Pinpoint the cell where the given text exists, returning its (X, Y) midpoint coordinate. 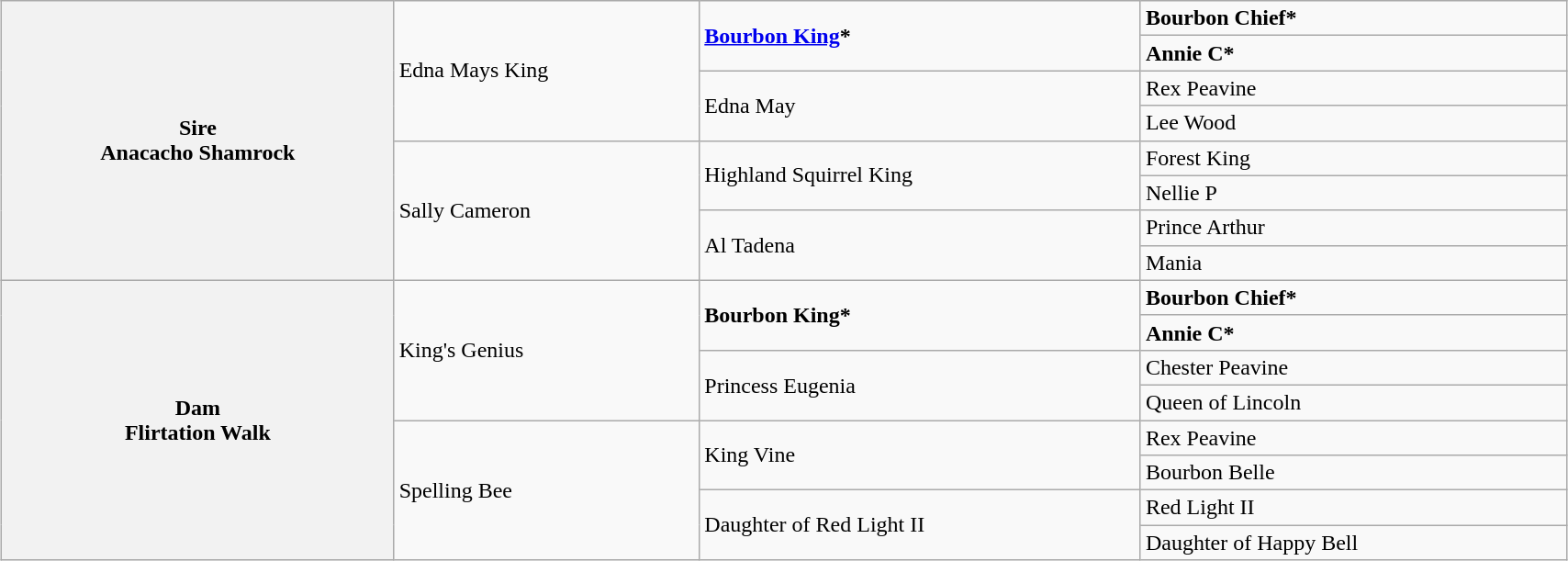
Forest King (1353, 158)
Edna May (920, 106)
Al Tadena (920, 245)
Nellie P (1353, 193)
SireAnacacho Shamrock (198, 140)
King's Genius (547, 350)
King Vine (920, 455)
Lee Wood (1353, 123)
DamFlirtation Walk (198, 420)
Princess Eugenia (920, 385)
Highland Squirrel King (920, 175)
Daughter of Red Light II (920, 525)
Spelling Bee (547, 490)
Sally Cameron (547, 210)
Prince Arthur (1353, 228)
Mania (1353, 263)
Chester Peavine (1353, 367)
Red Light II (1353, 508)
Edna Mays King (547, 71)
Queen of Lincoln (1353, 402)
Daughter of Happy Bell (1353, 543)
Bourbon Belle (1353, 473)
